Identify which cell holds the provided text, then report its (X, Y) central coordinate. 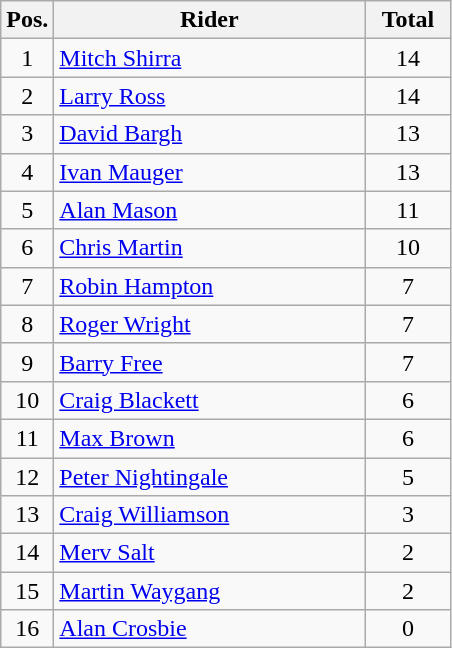
Rider (210, 20)
9 (28, 362)
Martin Waygang (210, 591)
1 (28, 58)
David Bargh (210, 134)
4 (28, 172)
Robin Hampton (210, 286)
Alan Mason (210, 210)
Ivan Mauger (210, 172)
8 (28, 324)
Barry Free (210, 362)
0 (408, 629)
Peter Nightingale (210, 477)
12 (28, 477)
Merv Salt (210, 553)
Larry Ross (210, 96)
Max Brown (210, 438)
Mitch Shirra (210, 58)
Roger Wright (210, 324)
Pos. (28, 20)
15 (28, 591)
Chris Martin (210, 248)
Craig Williamson (210, 515)
Total (408, 20)
16 (28, 629)
Craig Blackett (210, 400)
Alan Crosbie (210, 629)
